For the text-containing cell, return its midpoint in [x, y] coordinate format. 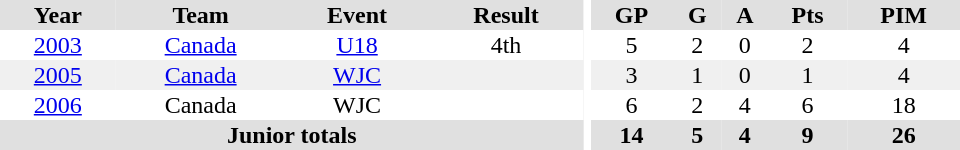
Team [201, 15]
Event [358, 15]
2006 [58, 105]
A [745, 15]
9 [808, 135]
4th [506, 45]
26 [904, 135]
GP [631, 15]
U18 [358, 45]
PIM [904, 15]
3 [631, 75]
Pts [808, 15]
Junior totals [292, 135]
2005 [58, 75]
14 [631, 135]
18 [904, 105]
Year [58, 15]
Result [506, 15]
2003 [58, 45]
G [698, 15]
